Return the (X, Y) coordinate for the center point of the cell that contains the specified text.  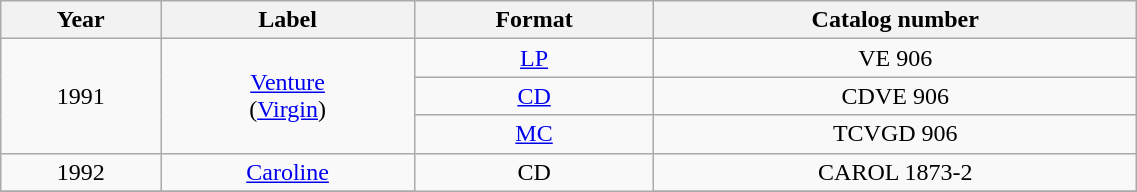
LP (534, 58)
CAROL 1873-2 (896, 172)
MC (534, 134)
CDVE 906 (896, 96)
Catalog number (896, 20)
Label (288, 20)
TCVGD 906 (896, 134)
Format (534, 20)
1992 (81, 172)
Year (81, 20)
Caroline (288, 172)
VE 906 (896, 58)
1991 (81, 96)
Venture(Virgin) (288, 96)
